Detect which cell encompasses the target text, then output its (X, Y) center coordinate. 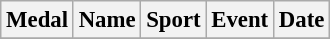
Medal (38, 20)
Sport (174, 20)
Date (301, 20)
Name (107, 20)
Event (240, 20)
